Identify which cell holds the provided text, then report its [X, Y] central coordinate. 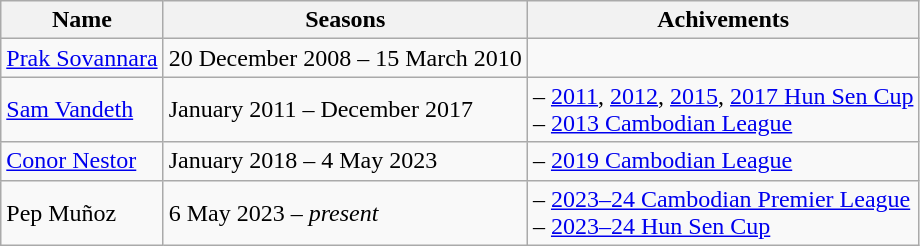
January 2018 – 4 May 2023 [345, 161]
Name [82, 20]
– 2019 Cambodian League [723, 161]
6 May 2023 – present [345, 212]
Achivements [723, 20]
Prak Sovannara [82, 58]
Pep Muñoz [82, 212]
– 2023–24 Cambodian Premier League– 2023–24 Hun Sen Cup [723, 212]
– 2011, 2012, 2015, 2017 Hun Sen Cup– 2013 Cambodian League [723, 110]
20 December 2008 – 15 March 2010 [345, 58]
Sam Vandeth [82, 110]
Seasons [345, 20]
January 2011 – December 2017 [345, 110]
Conor Nestor [82, 161]
